For the text-containing cell, return its midpoint in (x, y) coordinate format. 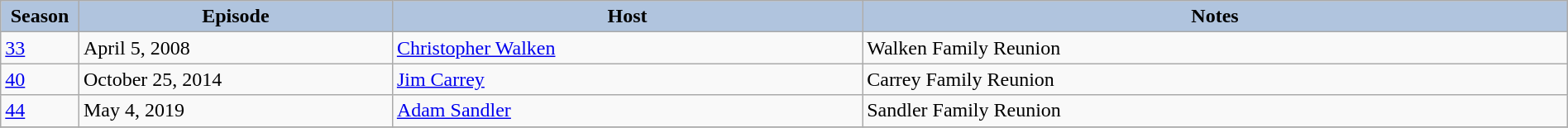
Host (627, 17)
Episode (235, 17)
Season (40, 17)
October 25, 2014 (235, 79)
40 (40, 79)
Sandler Family Reunion (1216, 111)
Carrey Family Reunion (1216, 79)
33 (40, 48)
Notes (1216, 17)
April 5, 2008 (235, 48)
Adam Sandler (627, 111)
Jim Carrey (627, 79)
Walken Family Reunion (1216, 48)
44 (40, 111)
May 4, 2019 (235, 111)
Christopher Walken (627, 48)
